Capture the cell that displays the provided text and extract its (x, y) central coordinate. 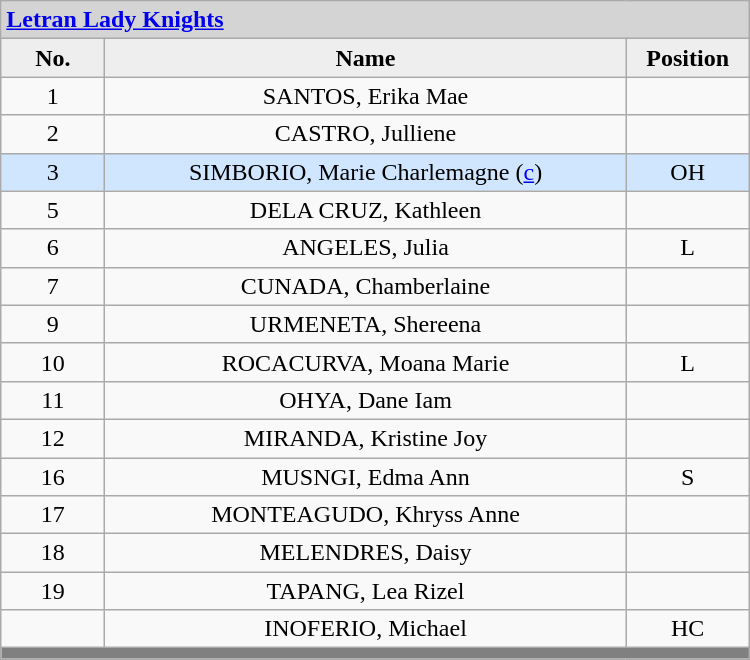
12 (53, 438)
OH (688, 172)
OHYA, Dane Iam (366, 400)
2 (53, 134)
HC (688, 629)
18 (53, 553)
10 (53, 362)
INOFERIO, Michael (366, 629)
MUSNGI, Edma Ann (366, 477)
9 (53, 324)
SIMBORIO, Marie Charlemagne (c) (366, 172)
7 (53, 286)
Name (366, 58)
ANGELES, Julia (366, 248)
1 (53, 96)
Position (688, 58)
S (688, 477)
MELENDRES, Daisy (366, 553)
11 (53, 400)
ROCACURVA, Moana Marie (366, 362)
3 (53, 172)
URMENETA, Shereena (366, 324)
MIRANDA, Kristine Joy (366, 438)
19 (53, 591)
SANTOS, Erika Mae (366, 96)
No. (53, 58)
17 (53, 515)
5 (53, 210)
16 (53, 477)
DELA CRUZ, Kathleen (366, 210)
Letran Lady Knights (375, 20)
CUNADA, Chamberlaine (366, 286)
MONTEAGUDO, Khryss Anne (366, 515)
CASTRO, Julliene (366, 134)
6 (53, 248)
TAPANG, Lea Rizel (366, 591)
